Identify which cell holds the provided text, then report its (X, Y) central coordinate. 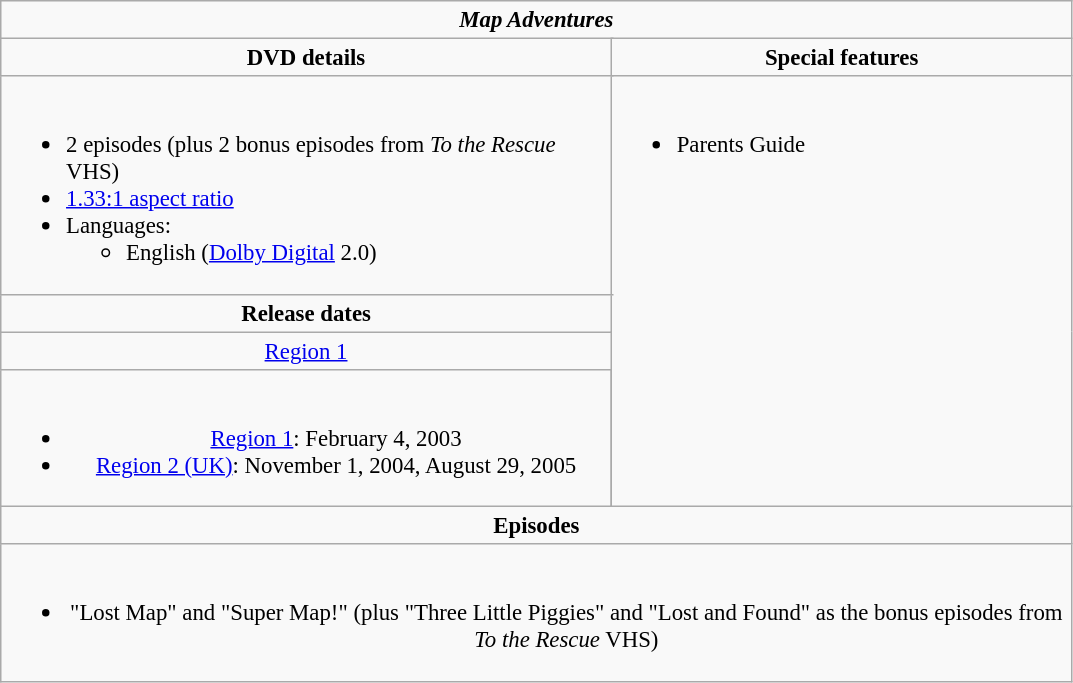
Region 1 (306, 351)
DVD details (306, 58)
"Lost Map" and "Super Map!" (plus "Three Little Piggies" and "Lost and Found" as the bonus episodes from To the Rescue VHS) (536, 612)
Episodes (536, 526)
Map Adventures (536, 20)
Special features (842, 58)
Release dates (306, 313)
2 episodes (plus 2 bonus episodes from To the Rescue VHS)1.33:1 aspect ratioLanguages:English (Dolby Digital 2.0) (306, 185)
Parents Guide (842, 291)
Region 1: February 4, 2003Region 2 (UK): November 1, 2004, August 29, 2005 (306, 438)
